Pinpoint the cell where the given text exists, returning its (X, Y) midpoint coordinate. 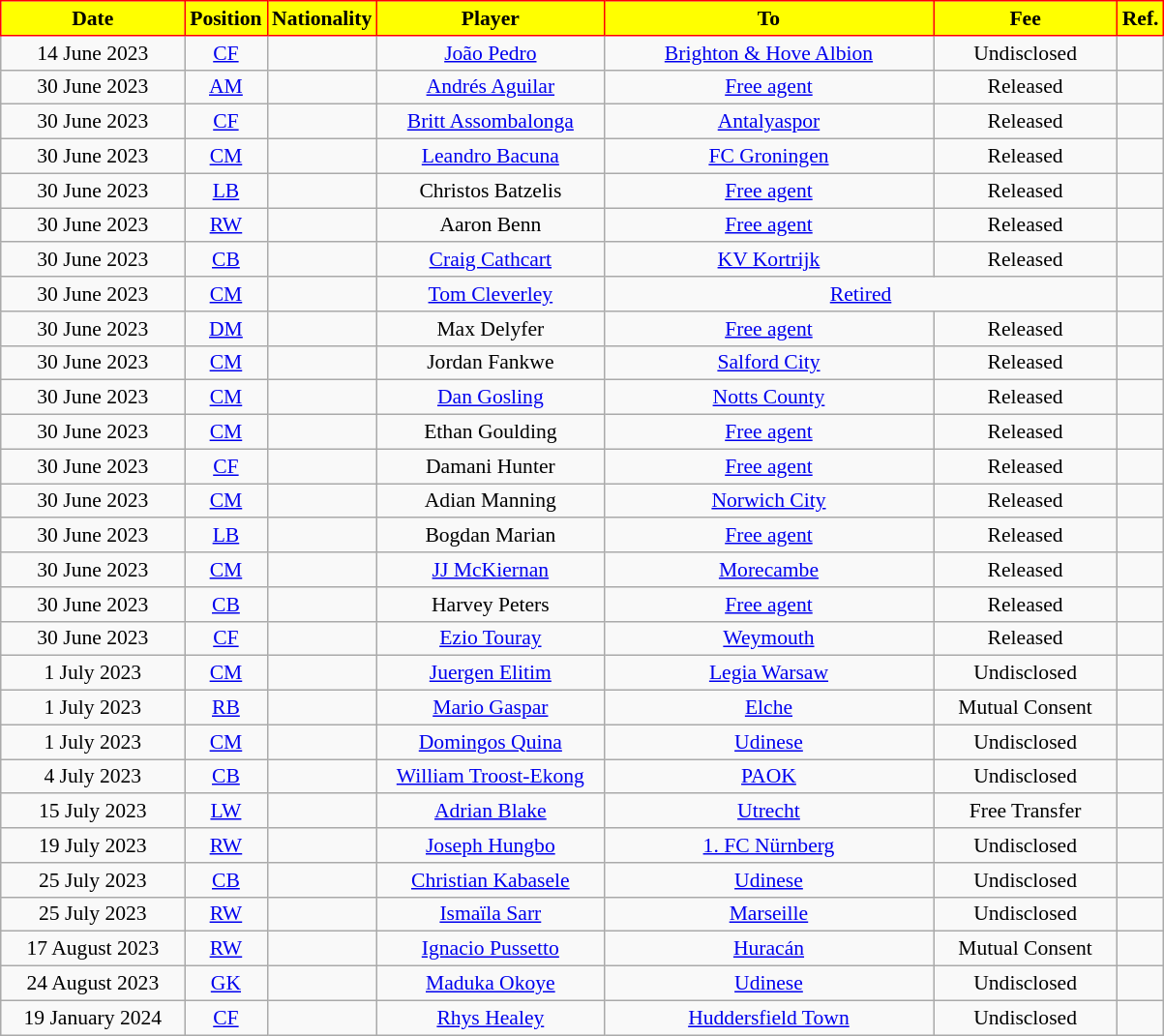
Fee (1026, 18)
To (768, 18)
19 July 2023 (93, 845)
Weymouth (768, 638)
Aaron Benn (490, 225)
Utrecht (768, 812)
Morecambe (768, 570)
Free Transfer (1026, 812)
Domingos Quina (490, 742)
Craig Cathcart (490, 260)
Mario Gaspar (490, 708)
Ezio Touray (490, 638)
19 January 2024 (93, 1018)
LW (226, 812)
Maduka Okoye (490, 984)
Huddersfield Town (768, 1018)
William Troost-Ekong (490, 777)
Ethan Goulding (490, 432)
Christos Batzelis (490, 191)
15 July 2023 (93, 812)
JJ McKiernan (490, 570)
Juergen Elitim (490, 673)
24 August 2023 (93, 984)
Salford City (768, 363)
Notts County (768, 398)
Huracán (768, 949)
4 July 2023 (93, 777)
Andrés Aguilar (490, 87)
Jordan Fankwe (490, 363)
GK (226, 984)
Adian Manning (490, 501)
Rhys Healey (490, 1018)
RB (226, 708)
Dan Gosling (490, 398)
Legia Warsaw (768, 673)
DM (226, 329)
Christian Kabasele (490, 880)
Ref. (1141, 18)
17 August 2023 (93, 949)
Leandro Bacuna (490, 157)
Elche (768, 708)
Britt Assombalonga (490, 122)
Retired (860, 294)
KV Kortrijk (768, 260)
Ignacio Pussetto (490, 949)
PAOK (768, 777)
14 June 2023 (93, 53)
Max Delyfer (490, 329)
Joseph Hungbo (490, 845)
João Pedro (490, 53)
Bogdan Marian (490, 536)
FC Groningen (768, 157)
Date (93, 18)
Antalyaspor (768, 122)
Damani Hunter (490, 466)
Harvey Peters (490, 605)
Player (490, 18)
Nationality (321, 18)
Tom Cleverley (490, 294)
Ismaïla Sarr (490, 914)
AM (226, 87)
Brighton & Hove Albion (768, 53)
Norwich City (768, 501)
Position (226, 18)
1. FC Nürnberg (768, 845)
Marseille (768, 914)
Adrian Blake (490, 812)
